Output the [x, y] coordinate of the center of the cell containing the given text.  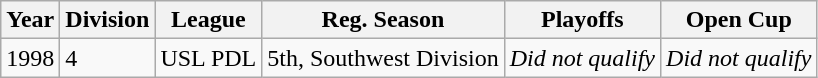
4 [108, 58]
1998 [30, 58]
Open Cup [739, 20]
Year [30, 20]
Division [108, 20]
League [208, 20]
5th, Southwest Division [383, 58]
Playoffs [582, 20]
USL PDL [208, 58]
Reg. Season [383, 20]
